Find where the given text appears and provide that cell's center as (x, y) coordinate. 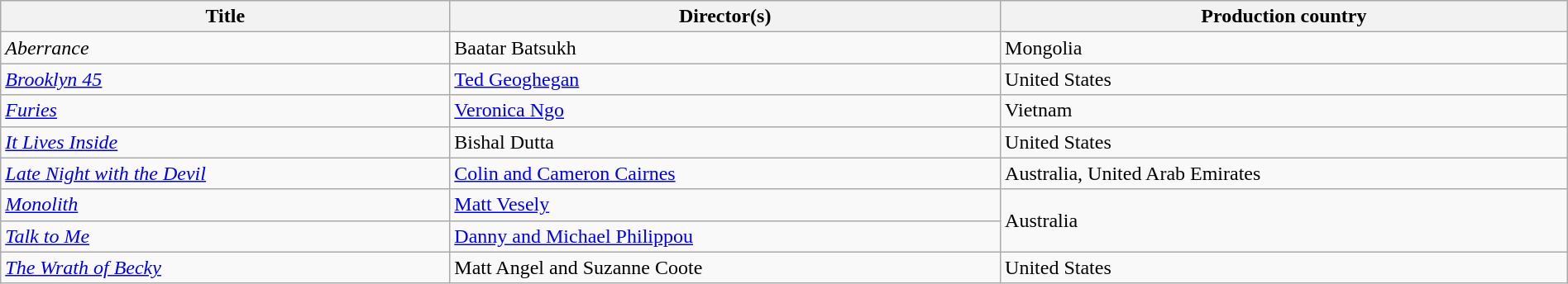
Title (225, 17)
Talk to Me (225, 236)
Veronica Ngo (725, 111)
Bishal Dutta (725, 142)
Aberrance (225, 48)
Australia, United Arab Emirates (1284, 173)
Colin and Cameron Cairnes (725, 173)
Production country (1284, 17)
The Wrath of Becky (225, 267)
Monolith (225, 205)
Matt Vesely (725, 205)
Ted Geoghegan (725, 79)
Mongolia (1284, 48)
Vietnam (1284, 111)
It Lives Inside (225, 142)
Furies (225, 111)
Australia (1284, 220)
Baatar Batsukh (725, 48)
Brooklyn 45 (225, 79)
Director(s) (725, 17)
Matt Angel and Suzanne Coote (725, 267)
Late Night with the Devil (225, 173)
Danny and Michael Philippou (725, 236)
